Provide the (x, y) coordinate of the cell's center where the given text is located.  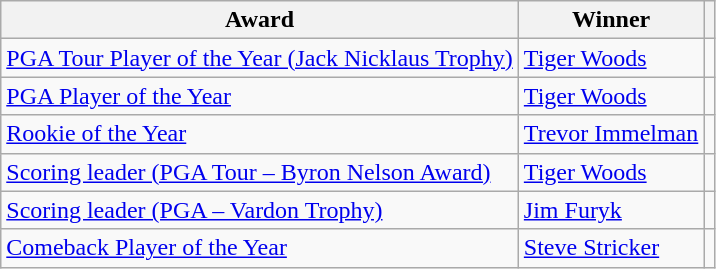
Winner (610, 20)
Scoring leader (PGA – Vardon Trophy) (260, 210)
Comeback Player of the Year (260, 248)
Steve Stricker (610, 248)
PGA Tour Player of the Year (Jack Nicklaus Trophy) (260, 58)
PGA Player of the Year (260, 96)
Scoring leader (PGA Tour – Byron Nelson Award) (260, 172)
Rookie of the Year (260, 134)
Award (260, 20)
Jim Furyk (610, 210)
Trevor Immelman (610, 134)
